Detect which cell encompasses the target text, then output its (X, Y) center coordinate. 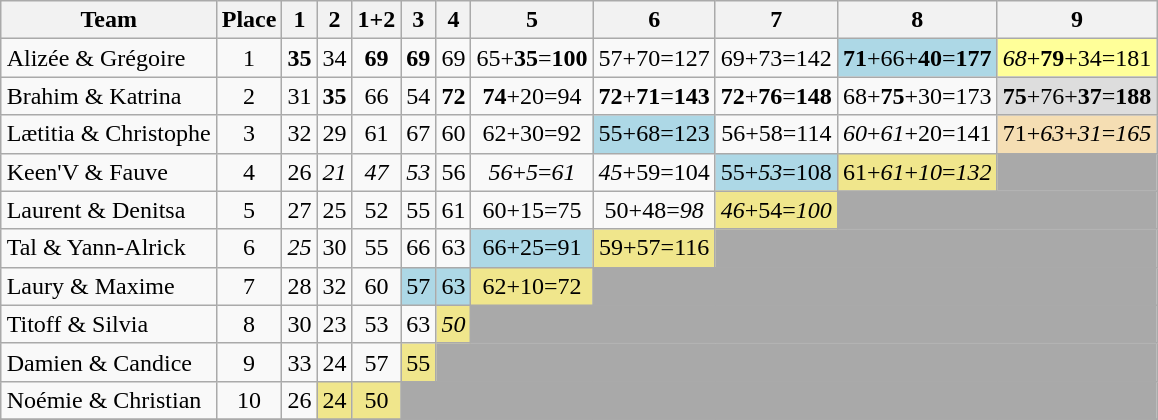
67 (418, 134)
Laurent & Denitsa (108, 210)
34 (334, 58)
72 (454, 96)
33 (300, 362)
72+71=143 (654, 96)
29 (334, 134)
27 (300, 210)
Lætitia & Christophe (108, 134)
68+79+34=181 (1077, 58)
47 (376, 172)
46+54=100 (776, 210)
56+58=114 (776, 134)
71+63+31=165 (1077, 134)
31 (300, 96)
50+48=98 (654, 210)
23 (334, 324)
61+61+10=132 (917, 172)
Alizée & Grégoire (108, 58)
60+15=75 (532, 210)
Damien & Candice (108, 362)
71+66+40=177 (917, 58)
60+61+20=141 (917, 134)
21 (334, 172)
28 (300, 286)
45+59=104 (654, 172)
57+70=127 (654, 58)
1+2 (376, 20)
Keen'V & Fauve (108, 172)
69+73=142 (776, 58)
74+20=94 (532, 96)
Tal & Yann-Alrick (108, 248)
54 (418, 96)
Brahim & Katrina (108, 96)
65+35=100 (532, 58)
Team (108, 20)
55+68=123 (654, 134)
62+10=72 (532, 286)
Place (249, 20)
10 (249, 400)
56+5=61 (532, 172)
66+25=91 (532, 248)
75+76+37=188 (1077, 96)
59+57=116 (654, 248)
68+75+30=173 (917, 96)
62+30=92 (532, 134)
72+76=148 (776, 96)
Titoff & Silvia (108, 324)
52 (376, 210)
55+53=108 (776, 172)
Noémie & Christian (108, 400)
Laury & Maxime (108, 286)
56 (454, 172)
